Capture the cell that displays the provided text and extract its [x, y] central coordinate. 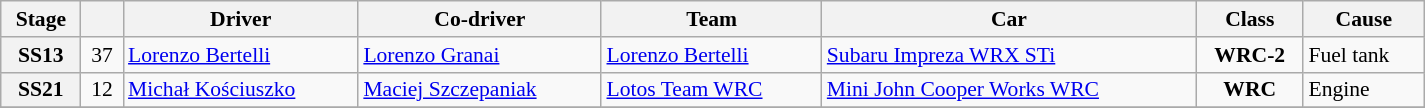
Car [1009, 19]
Lorenzo Granai [480, 55]
WRC-2 [1250, 55]
37 [102, 55]
Team [711, 19]
SS13 [41, 55]
Driver [240, 19]
Class [1250, 19]
Stage [41, 19]
Maciej Szczepaniak [480, 90]
12 [102, 90]
WRC [1250, 90]
Engine [1364, 90]
Subaru Impreza WRX STi [1009, 55]
Fuel tank [1364, 55]
Mini John Cooper Works WRC [1009, 90]
Lotos Team WRC [711, 90]
Michał Kościuszko [240, 90]
Co-driver [480, 19]
SS21 [41, 90]
Cause [1364, 19]
